For the text-containing cell, return its midpoint in (X, Y) coordinate format. 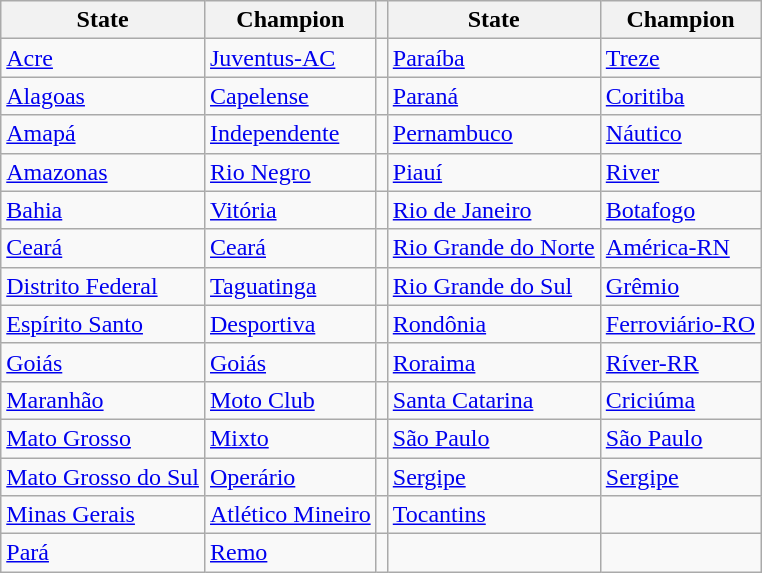
Náutico (680, 134)
Tocantins (494, 515)
Rio Grande do Sul (494, 286)
Operário (290, 477)
Piauí (494, 172)
Paraíba (494, 58)
Amapá (103, 134)
Pernambuco (494, 134)
Rio de Janeiro (494, 210)
Mato Grosso do Sul (103, 477)
Coritiba (680, 96)
Bahia (103, 210)
Juventus-AC (290, 58)
América-RN (680, 248)
Vitória (290, 210)
Ríver-RR (680, 362)
Pará (103, 553)
Roraima (494, 362)
Taguatinga (290, 286)
Acre (103, 58)
River (680, 172)
Moto Club (290, 400)
Grêmio (680, 286)
Independente (290, 134)
Atlético Mineiro (290, 515)
Rio Grande do Norte (494, 248)
Desportiva (290, 324)
Paraná (494, 96)
Amazonas (103, 172)
Criciúma (680, 400)
Distrito Federal (103, 286)
Rio Negro (290, 172)
Ferroviário-RO (680, 324)
Santa Catarina (494, 400)
Treze (680, 58)
Alagoas (103, 96)
Mato Grosso (103, 438)
Capelense (290, 96)
Minas Gerais (103, 515)
Espírito Santo (103, 324)
Remo (290, 553)
Rondônia (494, 324)
Botafogo (680, 210)
Maranhão (103, 400)
Mixto (290, 438)
